Capture the cell that displays the provided text and extract its (X, Y) central coordinate. 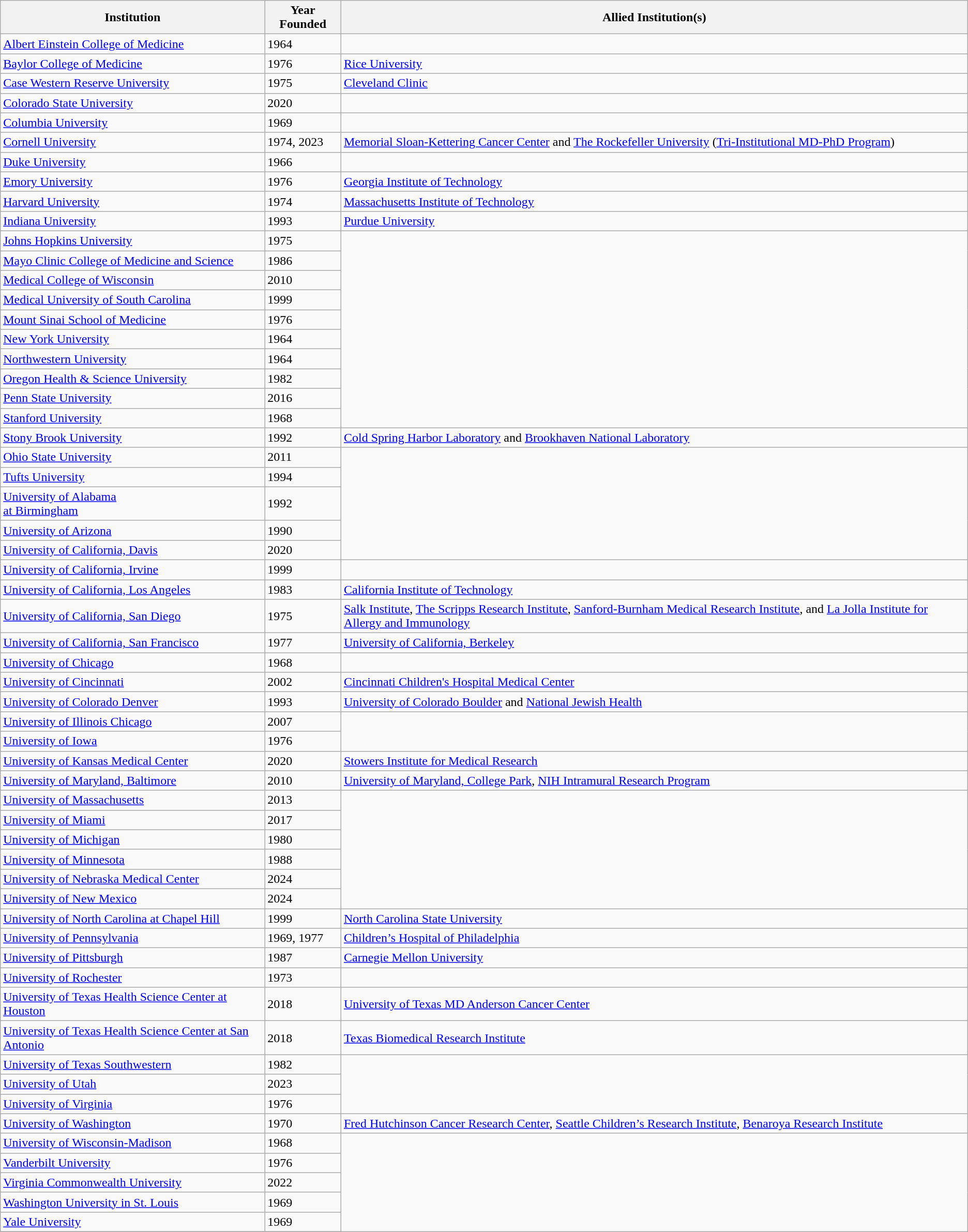
University of Cincinnati (132, 682)
University of Alabama at Birmingham (132, 504)
1977 (303, 643)
Georgia Institute of Technology (654, 182)
2013 (303, 800)
North Carolina State University (654, 918)
Penn State University (132, 398)
Harvard University (132, 201)
University of Nebraska Medical Center (132, 879)
Case Western Reserve University (132, 83)
University of Pennsylvania (132, 938)
University of Utah (132, 1084)
Washington University in St. Louis (132, 1202)
University of North Carolina at Chapel Hill (132, 918)
Salk Institute, The Scripps Research Institute, Sanford-Burnham Medical Research Institute, and La Jolla Institute for Allergy and Immunology (654, 617)
University of California, San Francisco (132, 643)
University of Arizona (132, 530)
1974, 2023 (303, 142)
University of Rochester (132, 978)
Baylor College of Medicine (132, 64)
University of California, Irvine (132, 569)
Stony Brook University (132, 438)
Virginia Commonwealth University (132, 1182)
Johns Hopkins University (132, 241)
University of Texas Health Science Center at Houston (132, 1004)
University of Colorado Denver (132, 702)
University of Miami (132, 820)
University of California, San Diego (132, 617)
1983 (303, 589)
2011 (303, 457)
Purdue University (654, 221)
Colorado State University (132, 103)
Carnegie Mellon University (654, 958)
1973 (303, 978)
Stanford University (132, 418)
Indiana University (132, 221)
University of Texas Southwestern (132, 1064)
Medical College of Wisconsin (132, 280)
University of California, Berkeley (654, 643)
University of Massachusetts (132, 800)
Cornell University (132, 142)
New York University (132, 339)
Year Founded (303, 18)
Massachusetts Institute of Technology (654, 201)
University of California, Davis (132, 550)
Stowers Institute for Medical Research (654, 761)
2022 (303, 1182)
Fred Hutchinson Cancer Research Center, Seattle Children’s Research Institute, Benaroya Research Institute (654, 1123)
University of Virginia (132, 1104)
Emory University (132, 182)
Texas Biomedical Research Institute (654, 1038)
Cold Spring Harbor Laboratory and Brookhaven National Laboratory (654, 438)
Mount Sinai School of Medicine (132, 320)
1970 (303, 1123)
University of Michigan (132, 839)
Tufts University (132, 477)
Medical University of South Carolina (132, 300)
2007 (303, 722)
University of California, Los Angeles (132, 589)
Allied Institution(s) (654, 18)
University of Illinois Chicago (132, 722)
Yale University (132, 1222)
1969, 1977 (303, 938)
2016 (303, 398)
2023 (303, 1084)
University of Wisconsin-Madison (132, 1143)
1987 (303, 958)
University of Minnesota (132, 859)
1974 (303, 201)
University of Texas Health Science Center at San Antonio (132, 1038)
Mayo Clinic College of Medicine and Science (132, 260)
University of Pittsburgh (132, 958)
1980 (303, 839)
Institution (132, 18)
Children’s Hospital of Philadelphia (654, 938)
University of Maryland, College Park, NIH Intramural Research Program (654, 780)
Albert Einstein College of Medicine (132, 44)
University of Maryland, Baltimore (132, 780)
1994 (303, 477)
University of Colorado Boulder and National Jewish Health (654, 702)
Rice University (654, 64)
Memorial Sloan-Kettering Cancer Center and The Rockefeller University (Tri-Institutional MD-PhD Program) (654, 142)
Northwestern University (132, 359)
University of Kansas Medical Center (132, 761)
University of Texas MD Anderson Cancer Center (654, 1004)
2017 (303, 820)
1966 (303, 162)
2002 (303, 682)
Duke University (132, 162)
California Institute of Technology (654, 589)
Columbia University (132, 123)
1986 (303, 260)
1988 (303, 859)
Vanderbilt University (132, 1163)
Cincinnati Children's Hospital Medical Center (654, 682)
Oregon Health & Science University (132, 379)
1990 (303, 530)
University of Washington (132, 1123)
University of Chicago (132, 663)
Ohio State University (132, 457)
University of Iowa (132, 741)
University of New Mexico (132, 898)
Cleveland Clinic (654, 83)
